Find where the given text appears and provide that cell's center as [X, Y] coordinate. 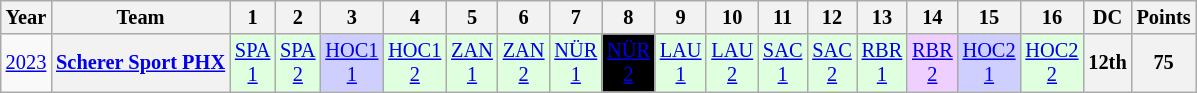
12th [1107, 63]
6 [524, 17]
15 [990, 17]
LAU1 [681, 63]
2023 [26, 63]
LAU2 [732, 63]
NÜR1 [576, 63]
DC [1107, 17]
7 [576, 17]
ZAN1 [472, 63]
8 [628, 17]
1 [252, 17]
11 [782, 17]
SPA1 [252, 63]
12 [832, 17]
14 [932, 17]
RBR1 [882, 63]
NÜR2 [628, 63]
75 [1164, 63]
5 [472, 17]
HOC12 [414, 63]
ZAN2 [524, 63]
SPA2 [298, 63]
2 [298, 17]
Points [1164, 17]
SAC2 [832, 63]
13 [882, 17]
HOC21 [990, 63]
HOC11 [352, 63]
Scherer Sport PHX [140, 63]
SAC1 [782, 63]
9 [681, 17]
3 [352, 17]
Team [140, 17]
10 [732, 17]
RBR2 [932, 63]
16 [1052, 17]
4 [414, 17]
Year [26, 17]
HOC22 [1052, 63]
